Extract the [x, y] coordinate from the center of the cell holding the provided text.  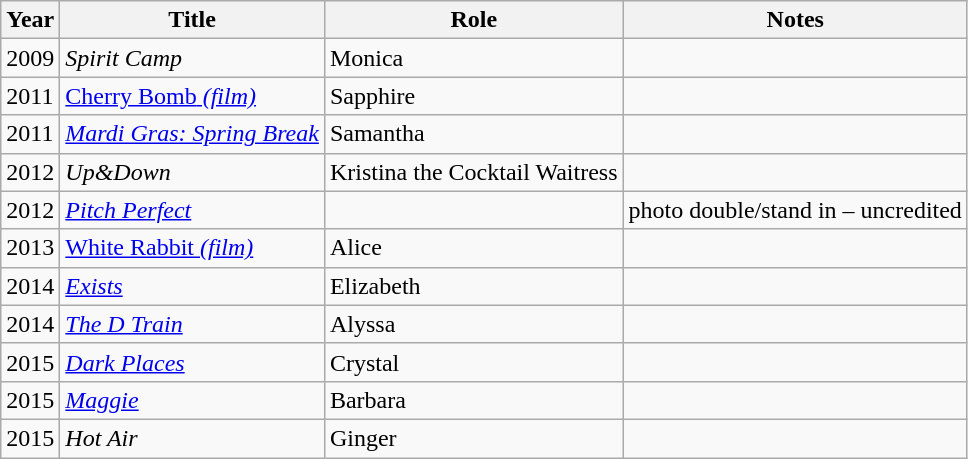
2013 [30, 248]
White Rabbit (film) [192, 248]
Mardi Gras: Spring Break [192, 134]
Barbara [474, 400]
The D Train [192, 324]
Monica [474, 58]
Exists [192, 286]
Samantha [474, 134]
2009 [30, 58]
Sapphire [474, 96]
Cherry Bomb (film) [192, 96]
Hot Air [192, 438]
Pitch Perfect [192, 210]
Role [474, 20]
Up&Down [192, 172]
Notes [795, 20]
Spirit Camp [192, 58]
Maggie [192, 400]
Dark Places [192, 362]
Alice [474, 248]
Ginger [474, 438]
Kristina the Cocktail Waitress [474, 172]
Year [30, 20]
Title [192, 20]
Alyssa [474, 324]
photo double/stand in – uncredited [795, 210]
Crystal [474, 362]
Elizabeth [474, 286]
